Scan for the cell matching the given text and deliver its (X, Y) coordinate at center. 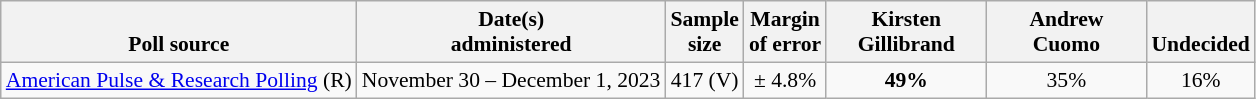
Undecided (1200, 32)
35% (1066, 80)
Marginof error (785, 32)
Poll source (179, 32)
Date(s)administered (512, 32)
November 30 – December 1, 2023 (512, 80)
16% (1200, 80)
AndrewCuomo (1066, 32)
KirstenGillibrand (906, 32)
49% (906, 80)
± 4.8% (785, 80)
American Pulse & Research Polling (R) (179, 80)
Samplesize (704, 32)
417 (V) (704, 80)
